Provide the [x, y] coordinate of the cell's center where the given text is located.  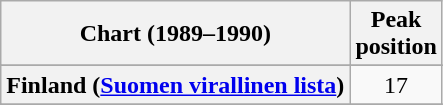
Chart (1989–1990) [176, 34]
Peakposition [396, 34]
17 [396, 85]
Finland (Suomen virallinen lista) [176, 85]
